Output the (X, Y) coordinate of the center of the cell containing the given text.  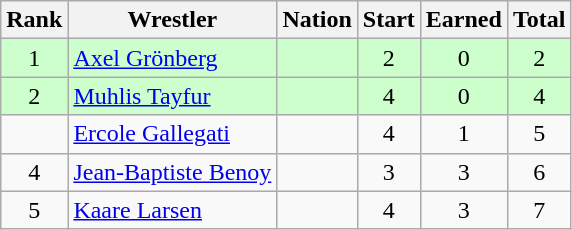
Jean-Baptiste Benoy (172, 172)
Rank (34, 20)
6 (539, 172)
Ercole Gallegati (172, 134)
Start (388, 20)
Axel Grönberg (172, 58)
Wrestler (172, 20)
Kaare Larsen (172, 210)
Nation (317, 20)
7 (539, 210)
Total (539, 20)
Muhlis Tayfur (172, 96)
Earned (464, 20)
